Return the [X, Y] coordinate for the center point of the cell that contains the specified text.  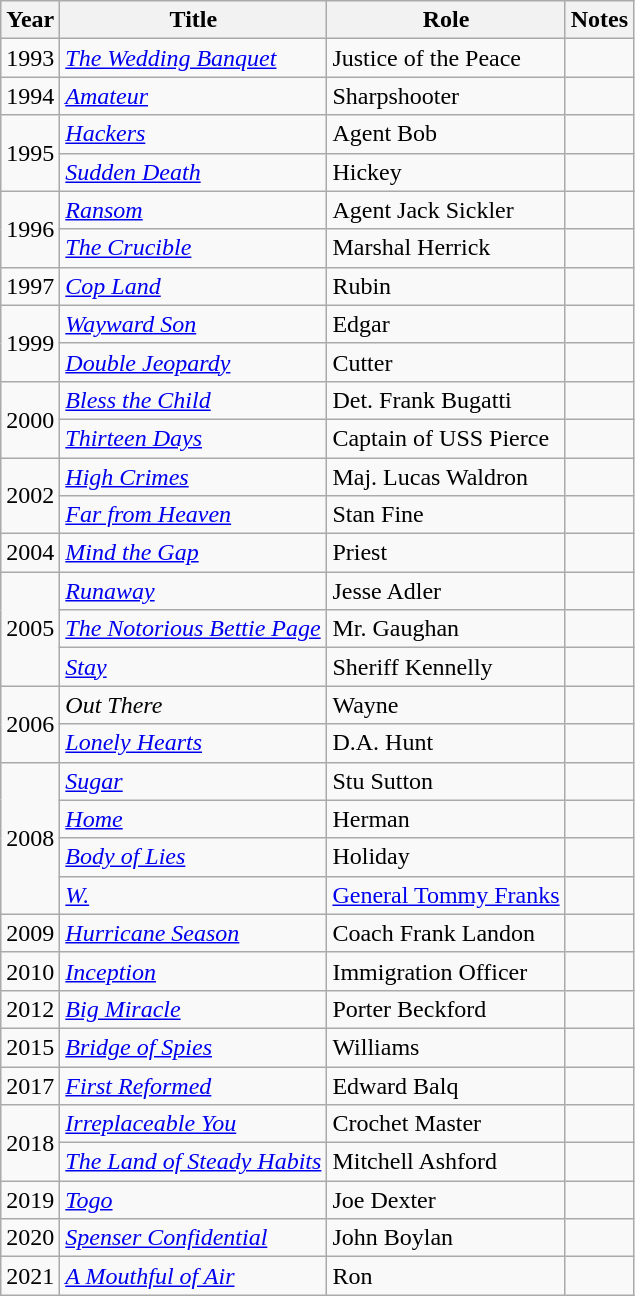
Hurricane Season [194, 933]
Amateur [194, 96]
Williams [446, 1047]
Lonely Hearts [194, 743]
Year [30, 20]
2002 [30, 496]
Ron [446, 1276]
Joe Dexter [446, 1200]
High Crimes [194, 477]
1996 [30, 229]
The Crucible [194, 248]
2009 [30, 933]
Edward Balq [446, 1085]
2006 [30, 724]
2017 [30, 1085]
Notes [599, 20]
Sugar [194, 781]
First Reformed [194, 1085]
Stu Sutton [446, 781]
Bless the Child [194, 400]
Holiday [446, 857]
1993 [30, 58]
1994 [30, 96]
Hackers [194, 134]
Hickey [446, 172]
The Notorious Bettie Page [194, 629]
Det. Frank Bugatti [446, 400]
Agent Jack Sickler [446, 210]
Irreplaceable You [194, 1124]
2021 [30, 1276]
The Wedding Banquet [194, 58]
Role [446, 20]
Porter Beckford [446, 1009]
2004 [30, 553]
Out There [194, 705]
Far from Heaven [194, 515]
Rubin [446, 286]
2005 [30, 629]
Maj. Lucas Waldron [446, 477]
1997 [30, 286]
Priest [446, 553]
Cutter [446, 362]
Body of Lies [194, 857]
Stay [194, 667]
The Land of Steady Habits [194, 1162]
Wayne [446, 705]
Crochet Master [446, 1124]
2010 [30, 971]
2008 [30, 838]
Jesse Adler [446, 591]
Mitchell Ashford [446, 1162]
A Mouthful of Air [194, 1276]
2018 [30, 1143]
Coach Frank Landon [446, 933]
Home [194, 819]
General Tommy Franks [446, 895]
John Boylan [446, 1238]
Cop Land [194, 286]
Sharpshooter [446, 96]
Title [194, 20]
Spenser Confidential [194, 1238]
2000 [30, 419]
Immigration Officer [446, 971]
Ransom [194, 210]
Captain of USS Pierce [446, 438]
Sudden Death [194, 172]
2012 [30, 1009]
1995 [30, 153]
Double Jeopardy [194, 362]
2019 [30, 1200]
Edgar [446, 324]
Runaway [194, 591]
Wayward Son [194, 324]
Togo [194, 1200]
Mr. Gaughan [446, 629]
2015 [30, 1047]
Bridge of Spies [194, 1047]
Inception [194, 971]
Mind the Gap [194, 553]
Herman [446, 819]
Marshal Herrick [446, 248]
1999 [30, 343]
Agent Bob [446, 134]
Big Miracle [194, 1009]
D.A. Hunt [446, 743]
2020 [30, 1238]
Justice of the Peace [446, 58]
Stan Fine [446, 515]
Thirteen Days [194, 438]
Sheriff Kennelly [446, 667]
W. [194, 895]
